Detect which cell encompasses the target text, then output its (x, y) center coordinate. 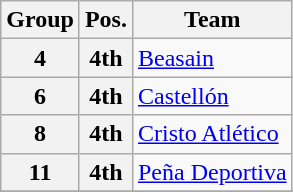
Peña Deportiva (212, 172)
6 (40, 96)
11 (40, 172)
Group (40, 20)
Beasain (212, 58)
4 (40, 58)
Cristo Atlético (212, 134)
Castellón (212, 96)
Team (212, 20)
Pos. (106, 20)
8 (40, 134)
